Detect which cell encompasses the target text, then output its [X, Y] center coordinate. 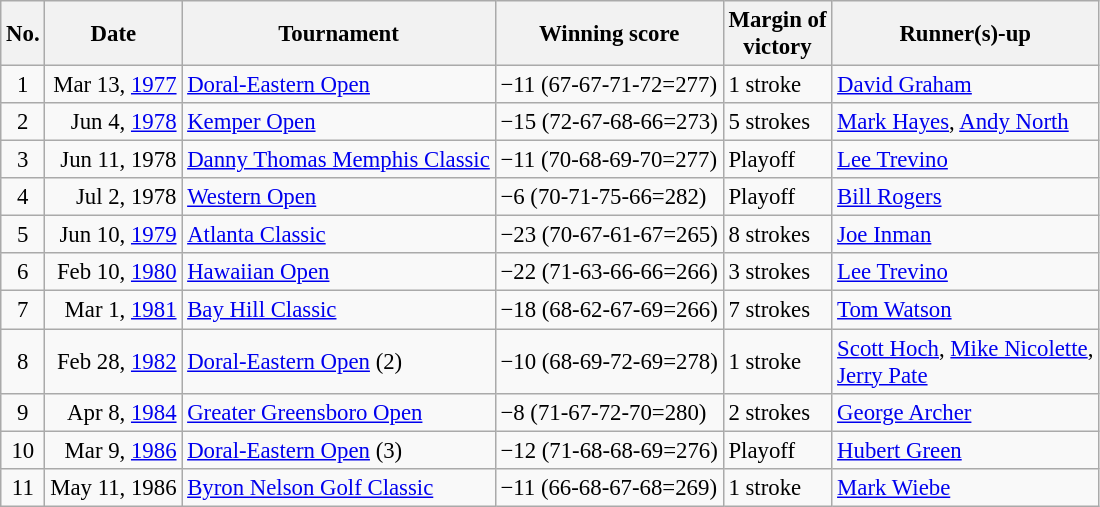
Mark Wiebe [966, 487]
−12 (71-68-68-69=276) [609, 450]
−18 (68-62-67-69=266) [609, 310]
George Archer [966, 412]
Bill Rogers [966, 197]
−11 (67-67-71-72=277) [609, 85]
Margin ofvictory [778, 34]
−8 (71-67-72-70=280) [609, 412]
Jun 4, 1978 [114, 122]
Apr 8, 1984 [114, 412]
Greater Greensboro Open [338, 412]
May 11, 1986 [114, 487]
3 [23, 160]
7 strokes [778, 310]
Hawaiian Open [338, 273]
Winning score [609, 34]
Hubert Green [966, 450]
Joe Inman [966, 235]
Doral-Eastern Open (3) [338, 450]
2 strokes [778, 412]
No. [23, 34]
4 [23, 197]
Doral-Eastern Open (2) [338, 362]
Jun 11, 1978 [114, 160]
9 [23, 412]
Feb 28, 1982 [114, 362]
Tournament [338, 34]
Western Open [338, 197]
11 [23, 487]
10 [23, 450]
−10 (68-69-72-69=278) [609, 362]
Jul 2, 1978 [114, 197]
7 [23, 310]
Bay Hill Classic [338, 310]
Danny Thomas Memphis Classic [338, 160]
−22 (71-63-66-66=266) [609, 273]
3 strokes [778, 273]
−11 (70-68-69-70=277) [609, 160]
Kemper Open [338, 122]
2 [23, 122]
Byron Nelson Golf Classic [338, 487]
8 [23, 362]
Runner(s)-up [966, 34]
5 [23, 235]
−15 (72-67-68-66=273) [609, 122]
−11 (66-68-67-68=269) [609, 487]
1 [23, 85]
−23 (70-67-61-67=265) [609, 235]
David Graham [966, 85]
Date [114, 34]
6 [23, 273]
Feb 10, 1980 [114, 273]
Mar 9, 1986 [114, 450]
8 strokes [778, 235]
Tom Watson [966, 310]
Mar 13, 1977 [114, 85]
Atlanta Classic [338, 235]
Doral-Eastern Open [338, 85]
Mar 1, 1981 [114, 310]
Scott Hoch, Mike Nicolette, Jerry Pate [966, 362]
Mark Hayes, Andy North [966, 122]
5 strokes [778, 122]
−6 (70-71-75-66=282) [609, 197]
Jun 10, 1979 [114, 235]
